Detect which cell encompasses the target text, then output its [X, Y] center coordinate. 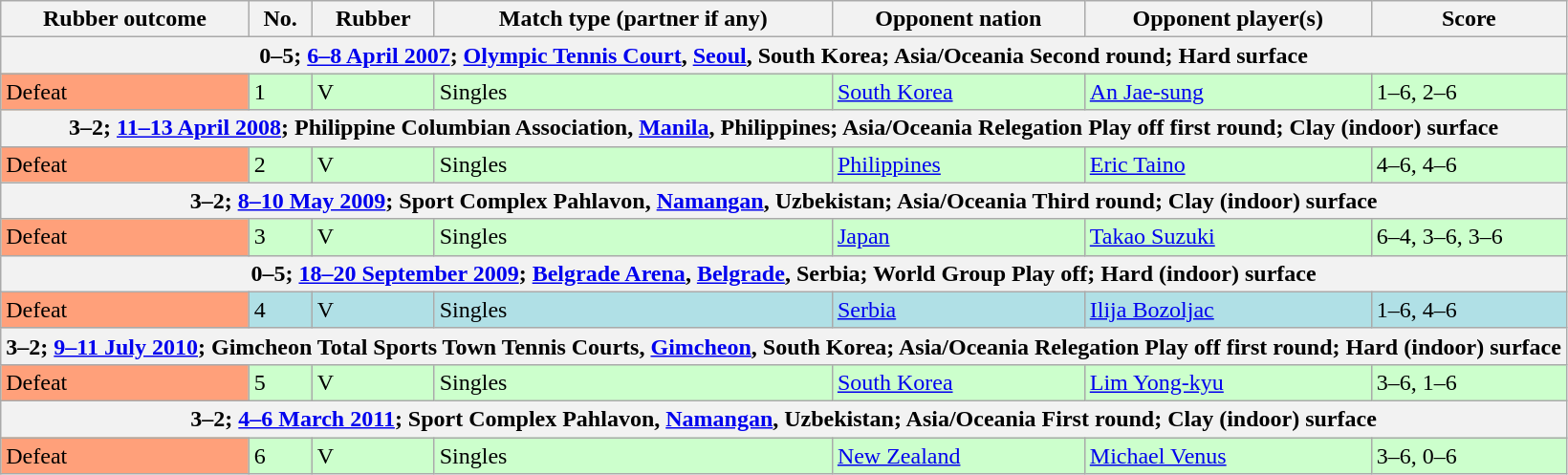
Eric Taino [1228, 164]
No. [280, 19]
Takao Suzuki [1228, 237]
1–6, 4–6 [1469, 310]
3–6, 0–6 [1469, 456]
Michael Venus [1228, 456]
Score [1469, 19]
5 [280, 382]
3–6, 1–6 [1469, 382]
Japan [958, 237]
1 [280, 92]
2 [280, 164]
3–2; 8–10 May 2009; Sport Complex Pahlavon, Namangan, Uzbekistan; Asia/Oceania Third round; Clay (indoor) surface [784, 201]
Rubber [373, 19]
4 [280, 310]
0–5; 6–8 April 2007; Olympic Tennis Court, Seoul, South Korea; Asia/Oceania Second round; Hard surface [784, 55]
Serbia [958, 310]
4–6, 4–6 [1469, 164]
0–5; 18–20 September 2009; Belgrade Arena, Belgrade, Serbia; World Group Play off; Hard (indoor) surface [784, 273]
3–2; 11–13 April 2008; Philippine Columbian Association, Manila, Philippines; Asia/Oceania Relegation Play off first round; Clay (indoor) surface [784, 128]
Opponent nation [958, 19]
Ilija Bozoljac [1228, 310]
3 [280, 237]
Lim Yong-kyu [1228, 382]
New Zealand [958, 456]
6 [280, 456]
Match type (partner if any) [633, 19]
Rubber outcome [124, 19]
3–2; 4–6 March 2011; Sport Complex Pahlavon, Namangan, Uzbekistan; Asia/Oceania First round; Clay (indoor) surface [784, 419]
1–6, 2–6 [1469, 92]
An Jae-sung [1228, 92]
Opponent player(s) [1228, 19]
6–4, 3–6, 3–6 [1469, 237]
Philippines [958, 164]
